Find where the given text appears and provide that cell's center as [X, Y] coordinate. 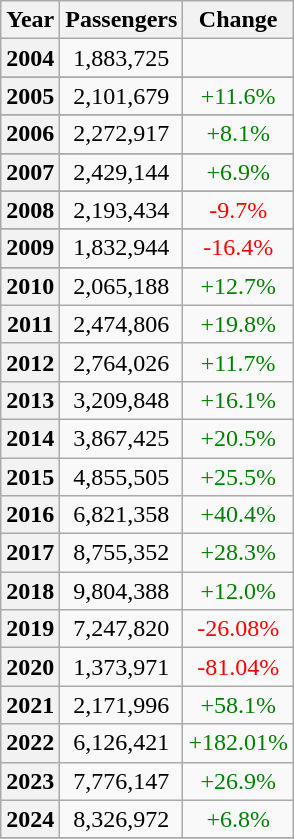
+6.9% [238, 172]
+182.01% [238, 743]
+19.8% [238, 324]
2023 [30, 781]
2009 [30, 248]
2010 [30, 286]
+28.3% [238, 553]
2017 [30, 553]
4,855,505 [122, 477]
2004 [30, 58]
2,272,917 [122, 134]
+6.8% [238, 819]
-9.7% [238, 210]
8,755,352 [122, 553]
2,474,806 [122, 324]
2006 [30, 134]
1,883,725 [122, 58]
2015 [30, 477]
+26.9% [238, 781]
+58.1% [238, 705]
2007 [30, 172]
2,101,679 [122, 96]
9,804,388 [122, 591]
Change [238, 20]
8,326,972 [122, 819]
3,867,425 [122, 438]
Year [30, 20]
2008 [30, 210]
2013 [30, 400]
3,209,848 [122, 400]
2005 [30, 96]
2024 [30, 819]
2,193,434 [122, 210]
+11.6% [238, 96]
2,171,996 [122, 705]
+25.5% [238, 477]
-81.04% [238, 667]
1,832,944 [122, 248]
2,764,026 [122, 362]
-16.4% [238, 248]
+11.7% [238, 362]
2020 [30, 667]
7,776,147 [122, 781]
-26.08% [238, 629]
2022 [30, 743]
2018 [30, 591]
6,821,358 [122, 515]
7,247,820 [122, 629]
+12.7% [238, 286]
+8.1% [238, 134]
2016 [30, 515]
2014 [30, 438]
6,126,421 [122, 743]
Passengers [122, 20]
2021 [30, 705]
2011 [30, 324]
2,429,144 [122, 172]
+12.0% [238, 591]
+20.5% [238, 438]
2019 [30, 629]
+16.1% [238, 400]
2,065,188 [122, 286]
+40.4% [238, 515]
2012 [30, 362]
1,373,971 [122, 667]
